Provide the (x, y) coordinate of the cell's center where the given text is located.  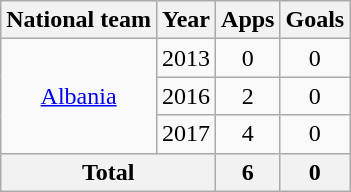
Albania (79, 96)
2016 (186, 96)
2013 (186, 58)
2 (248, 96)
Year (186, 20)
2017 (186, 134)
Apps (248, 20)
National team (79, 20)
6 (248, 172)
Total (108, 172)
4 (248, 134)
Goals (315, 20)
